Return the [x, y] coordinate for the center point of the cell that contains the specified text.  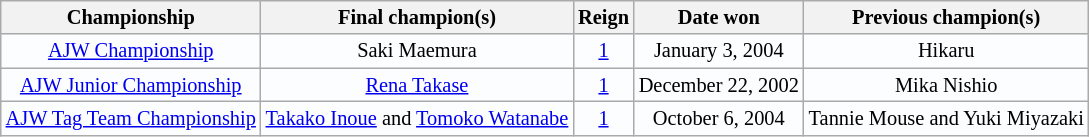
Hikaru [946, 51]
October 6, 2004 [719, 118]
Final champion(s) [417, 17]
Previous champion(s) [946, 17]
Takako Inoue and Tomoko Watanabe [417, 118]
Reign [604, 17]
Championship [131, 17]
AJW Championship [131, 51]
Tannie Mouse and Yuki Miyazaki [946, 118]
Date won [719, 17]
AJW Junior Championship [131, 85]
AJW Tag Team Championship [131, 118]
December 22, 2002 [719, 85]
Rena Takase [417, 85]
January 3, 2004 [719, 51]
Mika Nishio [946, 85]
Saki Maemura [417, 51]
